From the cell containing the given text, extract its center point as [x, y] coordinate. 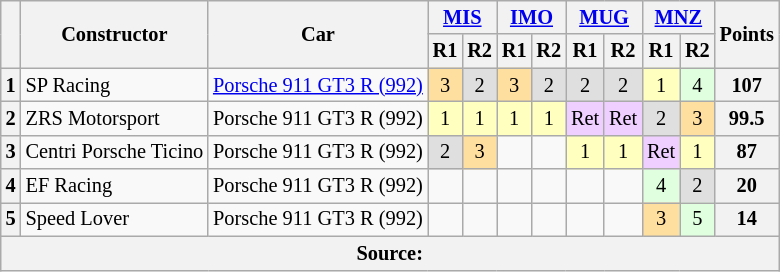
SP Racing [115, 85]
Centri Porsche Ticino [115, 152]
14 [747, 219]
Car [318, 34]
MNZ [678, 17]
Constructor [115, 34]
Source: [390, 253]
MUG [604, 17]
107 [747, 85]
99.5 [747, 118]
20 [747, 186]
Points [747, 34]
87 [747, 152]
EF Racing [115, 186]
MIS [462, 17]
Speed Lover [115, 219]
ZRS Motorsport [115, 118]
IMO [532, 17]
